Capture the cell that displays the provided text and extract its (x, y) central coordinate. 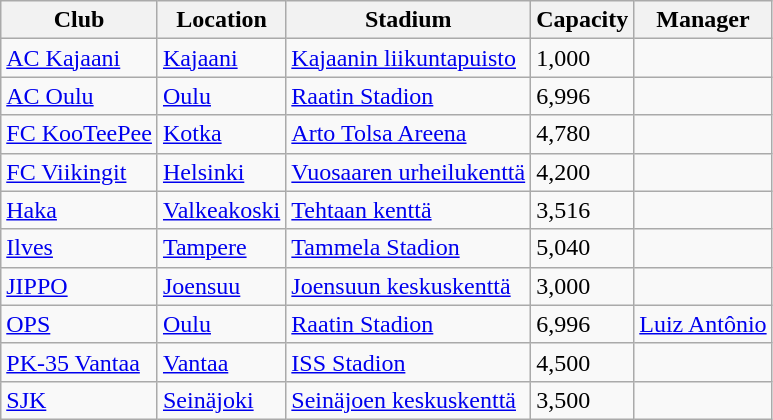
Stadium (408, 20)
3,500 (582, 400)
AC Oulu (80, 96)
Joensuu (221, 286)
Location (221, 20)
Valkeakoski (221, 210)
Capacity (582, 20)
Joensuun keskuskenttä (408, 286)
Kotka (221, 134)
Arto Tolsa Areena (408, 134)
Haka (80, 210)
Seinäjoen keskuskenttä (408, 400)
PK-35 Vantaa (80, 362)
FC Viikingit (80, 172)
SJK (80, 400)
Vuosaaren urheilukenttä (408, 172)
4,780 (582, 134)
AC Kajaani (80, 58)
Vantaa (221, 362)
OPS (80, 324)
Tammela Stadion (408, 248)
1,000 (582, 58)
Tampere (221, 248)
Kajaani (221, 58)
Kajaanin liikuntapuisto (408, 58)
Helsinki (221, 172)
Luiz Antônio (703, 324)
FC KooTeePee (80, 134)
3,516 (582, 210)
JIPPO (80, 286)
Seinäjoki (221, 400)
5,040 (582, 248)
3,000 (582, 286)
Tehtaan kenttä (408, 210)
Manager (703, 20)
4,500 (582, 362)
ISS Stadion (408, 362)
Club (80, 20)
4,200 (582, 172)
Ilves (80, 248)
